Pinpoint the cell where the given text exists, returning its (x, y) midpoint coordinate. 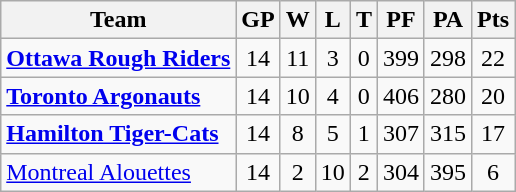
280 (448, 96)
L (332, 20)
17 (494, 134)
399 (400, 58)
298 (448, 58)
T (364, 20)
Pts (494, 20)
Toronto Argonauts (118, 96)
6 (494, 172)
406 (400, 96)
4 (332, 96)
395 (448, 172)
8 (298, 134)
W (298, 20)
304 (400, 172)
PA (448, 20)
GP (258, 20)
20 (494, 96)
315 (448, 134)
Montreal Alouettes (118, 172)
307 (400, 134)
22 (494, 58)
5 (332, 134)
Ottawa Rough Riders (118, 58)
PF (400, 20)
Hamilton Tiger-Cats (118, 134)
Team (118, 20)
3 (332, 58)
1 (364, 134)
11 (298, 58)
